Locate the cell with the specified text and output its [x, y] center coordinate. 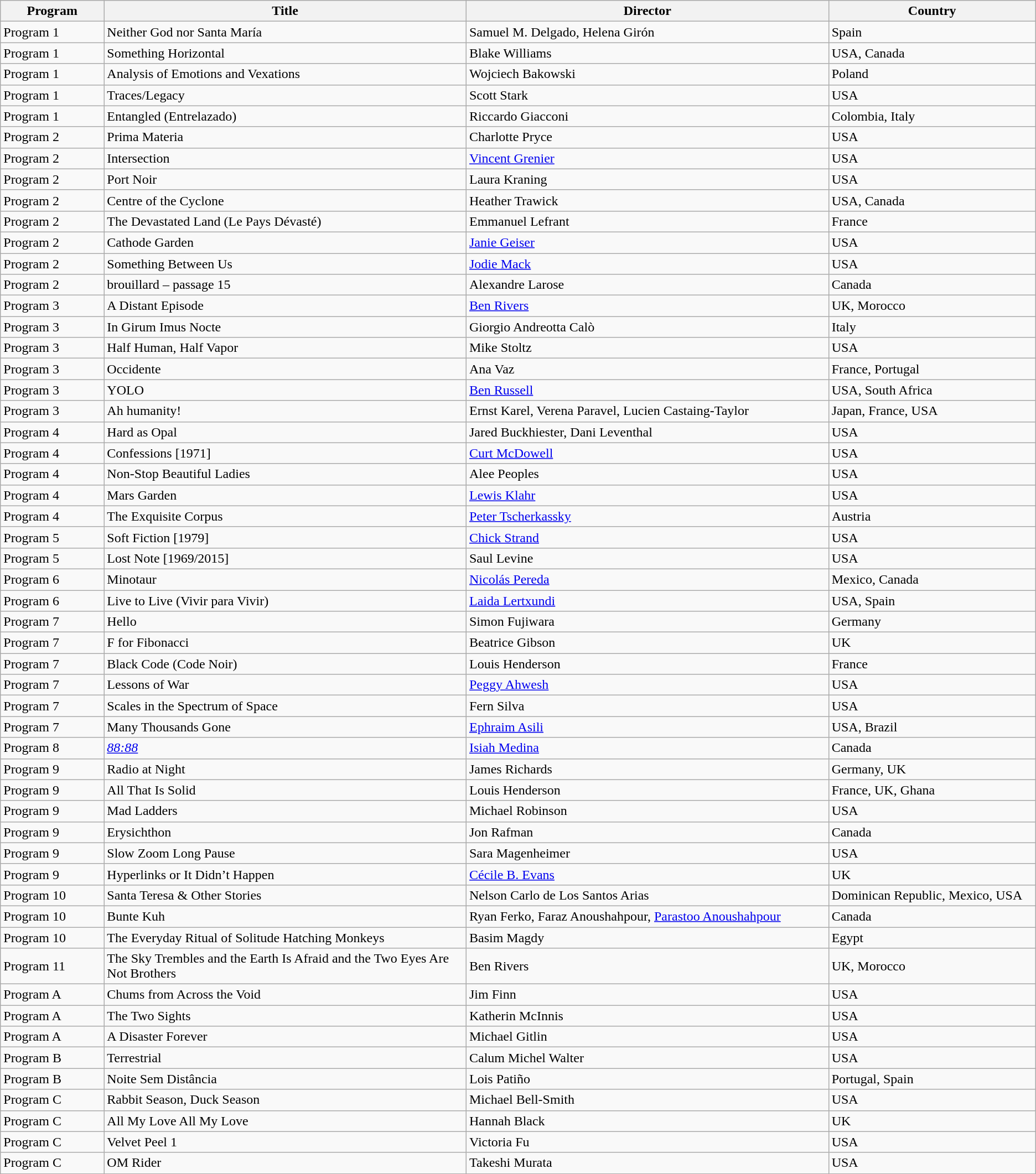
Confessions [1971] [286, 453]
Mars Garden [286, 495]
Michael Gitlin [647, 1037]
Janie Geiser [647, 242]
Takeshi Murata [647, 1163]
Black Code (Code Noir) [286, 664]
Peggy Ahwesh [647, 685]
Program [52, 11]
Hyperlinks or It Didn’t Happen [286, 874]
Isiah Medina [647, 748]
Ernst Karel, Verena Paravel, Lucien Castaing-Taylor [647, 411]
Ephraim Asili [647, 727]
Michael Bell-Smith [647, 1100]
Entangled (Entrelazado) [286, 116]
Samuel M. Delgado, Helena Girón [647, 32]
Half Human, Half Vapor [286, 348]
Noite Sem Distância [286, 1079]
The Everyday Ritual of Solitude Hatching Monkeys [286, 938]
Minotaur [286, 579]
Egypt [932, 938]
All My Love All My Love [286, 1121]
Laida Lertxundi [647, 600]
Ana Vaz [647, 369]
Calum Michel Walter [647, 1058]
Slow Zoom Long Pause [286, 853]
Many Thousands Gone [286, 727]
Alexandre Larose [647, 285]
Mike Stoltz [647, 348]
Live to Live (Vivir para Vivir) [286, 600]
Rabbit Season, Duck Season [286, 1100]
USA, Spain [932, 600]
Mad Ladders [286, 811]
Poland [932, 74]
Austria [932, 516]
Erysichthon [286, 832]
Michael Robinson [647, 811]
Curt McDowell [647, 453]
The Two Sights [286, 1016]
The Exquisite Corpus [286, 516]
Japan, France, USA [932, 411]
The Sky Trembles and the Earth Is Afraid and the Two Eyes Are Not Brothers [286, 966]
Italy [932, 327]
Program 8 [52, 748]
Something Horizontal [286, 53]
Spain [932, 32]
YOLO [286, 390]
Peter Tscherkassky [647, 516]
Heather Trawick [647, 200]
Hello [286, 622]
Jared Buckhiester, Dani Leventhal [647, 432]
Sara Magenheimer [647, 853]
Alee Peoples [647, 474]
Neither God nor Santa María [286, 32]
A Disaster Forever [286, 1037]
Jodie Mack [647, 264]
Port Noir [286, 179]
Terrestrial [286, 1058]
Fern Silva [647, 706]
Hard as Opal [286, 432]
Ryan Ferko, Faraz Anoushahpour, Parastoo Anoushahpour [647, 916]
Non-Stop Beautiful Ladies [286, 474]
James Richards [647, 769]
F for Fibonacci [286, 643]
Mexico, Canada [932, 579]
Santa Teresa & Other Stories [286, 895]
Lewis Klahr [647, 495]
Riccardo Giacconi [647, 116]
Cécile B. Evans [647, 874]
Charlotte Pryce [647, 137]
France, Portugal [932, 369]
Emmanuel Lefrant [647, 221]
Radio at Night [286, 769]
Chick Strand [647, 537]
Ben Russell [647, 390]
Vincent Grenier [647, 158]
Basim Magdy [647, 938]
In Girum Imus Nocte [286, 327]
OM Rider [286, 1163]
Jim Finn [647, 995]
A Distant Episode [286, 306]
Bunte Kuh [286, 916]
Colombia, Italy [932, 116]
The Devastated Land (Le Pays Dévasté) [286, 221]
Lessons of War [286, 685]
Beatrice Gibson [647, 643]
Saul Levine [647, 558]
Blake Williams [647, 53]
Laura Kraning [647, 179]
Occidente [286, 369]
Lois Patiño [647, 1079]
Wojciech Bakowski [647, 74]
Velvet Peel 1 [286, 1142]
Centre of the Cyclone [286, 200]
All That Is Solid [286, 790]
Giorgio Andreotta Calò [647, 327]
Intersection [286, 158]
Victoria Fu [647, 1142]
Portugal, Spain [932, 1079]
Simon Fujiwara [647, 622]
Germany [932, 622]
Germany, UK [932, 769]
Chums from Across the Void [286, 995]
Scott Stark [647, 95]
Program 11 [52, 966]
Something Between Us [286, 264]
Katherin McInnis [647, 1016]
Jon Rafman [647, 832]
Analysis of Emotions and Vexations [286, 74]
Soft Fiction [1979] [286, 537]
France, UK, Ghana [932, 790]
USA, Brazil [932, 727]
Country [932, 11]
Prima Materia [286, 137]
Ah humanity! [286, 411]
Dominican Republic, Mexico, USA [932, 895]
Director [647, 11]
Scales in the Spectrum of Space [286, 706]
Nicolás Pereda [647, 579]
Traces/Legacy [286, 95]
88:88 [286, 748]
USA, South Africa [932, 390]
Lost Note [1969/2015] [286, 558]
Cathode Garden [286, 242]
Hannah Black [647, 1121]
brouillard – passage 15 [286, 285]
Nelson Carlo de Los Santos Arias [647, 895]
Title [286, 11]
